Search for the cell housing the specified text and yield its [X, Y] center coordinate. 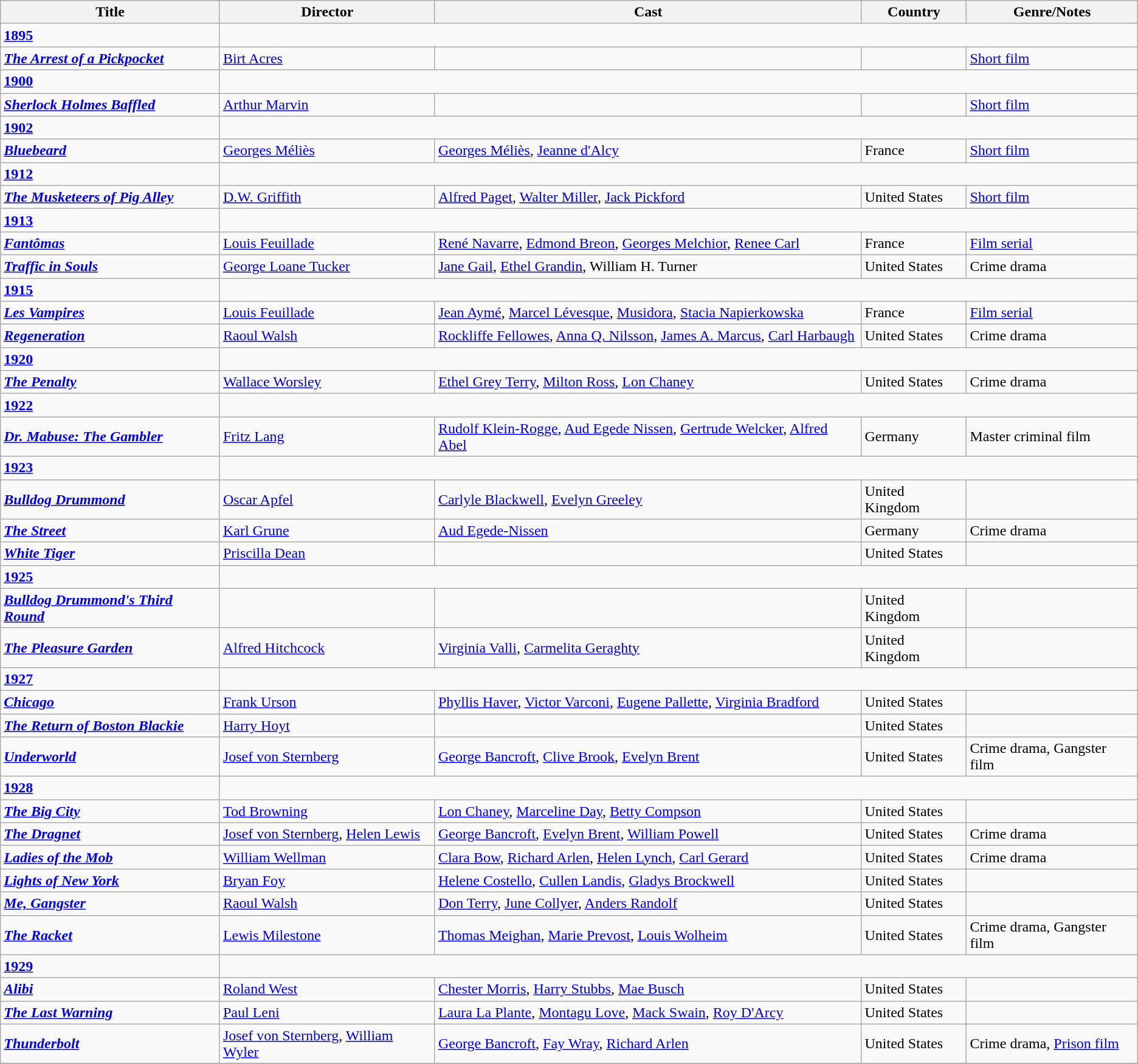
Lon Chaney, Marceline Day, Betty Compson [648, 811]
Alfred Hitchcock [327, 648]
Clara Bow, Richard Arlen, Helen Lynch, Carl Gerard [648, 857]
Georges Méliès, Jeanne d'Alcy [648, 151]
Rudolf Klein-Rogge, Aud Egede Nissen, Gertrude Welcker, Alfred Abel [648, 436]
Aud Egede-Nissen [648, 530]
Country [914, 12]
Birt Acres [327, 58]
Crime drama, Prison film [1052, 1044]
Josef von Sternberg, Helen Lewis [327, 834]
Fantômas [111, 243]
1928 [111, 788]
The Pleasure Garden [111, 648]
Laura La Plante, Montagu Love, Mack Swain, Roy D'Arcy [648, 1012]
The Musketeers of Pig Alley [111, 197]
1912 [111, 174]
George Loane Tucker [327, 266]
Josef von Sternberg, William Wyler [327, 1044]
Lewis Milestone [327, 935]
Title [111, 12]
Bulldog Drummond [111, 499]
Bryan Foy [327, 880]
Master criminal film [1052, 436]
Fritz Lang [327, 436]
White Tiger [111, 554]
D.W. Griffith [327, 197]
Thomas Meighan, Marie Prevost, Louis Wolheim [648, 935]
George Bancroft, Fay Wray, Richard Arlen [648, 1044]
Traffic in Souls [111, 266]
1929 [111, 966]
Dr. Mabuse: The Gambler [111, 436]
1902 [111, 128]
Me, Gangster [111, 904]
The Arrest of a Pickpocket [111, 58]
The Return of Boston Blackie [111, 725]
Bluebeard [111, 151]
William Wellman [327, 857]
1922 [111, 405]
Virginia Valli, Carmelita Geraghty [648, 648]
1913 [111, 220]
Rockliffe Fellowes, Anna Q. Nilsson, James A. Marcus, Carl Harbaugh [648, 336]
Frank Urson [327, 702]
Don Terry, June Collyer, Anders Randolf [648, 904]
Wallace Worsley [327, 382]
Alibi [111, 989]
Arthur Marvin [327, 105]
The Penalty [111, 382]
Lights of New York [111, 880]
1925 [111, 577]
The Last Warning [111, 1012]
Priscilla Dean [327, 554]
1927 [111, 679]
Ethel Grey Terry, Milton Ross, Lon Chaney [648, 382]
Jean Aymé, Marcel Lévesque, Musidora, Stacia Napierkowska [648, 313]
Oscar Apfel [327, 499]
Underworld [111, 757]
Josef von Sternberg [327, 757]
George Bancroft, Evelyn Brent, William Powell [648, 834]
Jane Gail, Ethel Grandin, William H. Turner [648, 266]
The Big City [111, 811]
1900 [111, 81]
Carlyle Blackwell, Evelyn Greeley [648, 499]
Helene Costello, Cullen Landis, Gladys Brockwell [648, 880]
1915 [111, 290]
1920 [111, 359]
Chicago [111, 702]
Paul Leni [327, 1012]
Tod Browning [327, 811]
1923 [111, 468]
Bulldog Drummond's Third Round [111, 608]
Thunderbolt [111, 1044]
Director [327, 12]
René Navarre, Edmond Breon, Georges Melchior, Renee Carl [648, 243]
The Racket [111, 935]
Genre/Notes [1052, 12]
Sherlock Holmes Baffled [111, 105]
Cast [648, 12]
Georges Méliès [327, 151]
The Street [111, 530]
Roland West [327, 989]
Alfred Paget, Walter Miller, Jack Pickford [648, 197]
George Bancroft, Clive Brook, Evelyn Brent [648, 757]
Les Vampires [111, 313]
The Dragnet [111, 834]
1895 [111, 35]
Regeneration [111, 336]
Phyllis Haver, Victor Varconi, Eugene Pallette, Virginia Bradford [648, 702]
Harry Hoyt [327, 725]
Chester Morris, Harry Stubbs, Mae Busch [648, 989]
Karl Grune [327, 530]
Ladies of the Mob [111, 857]
